Provide the [X, Y] coordinate of the cell's center where the given text is located.  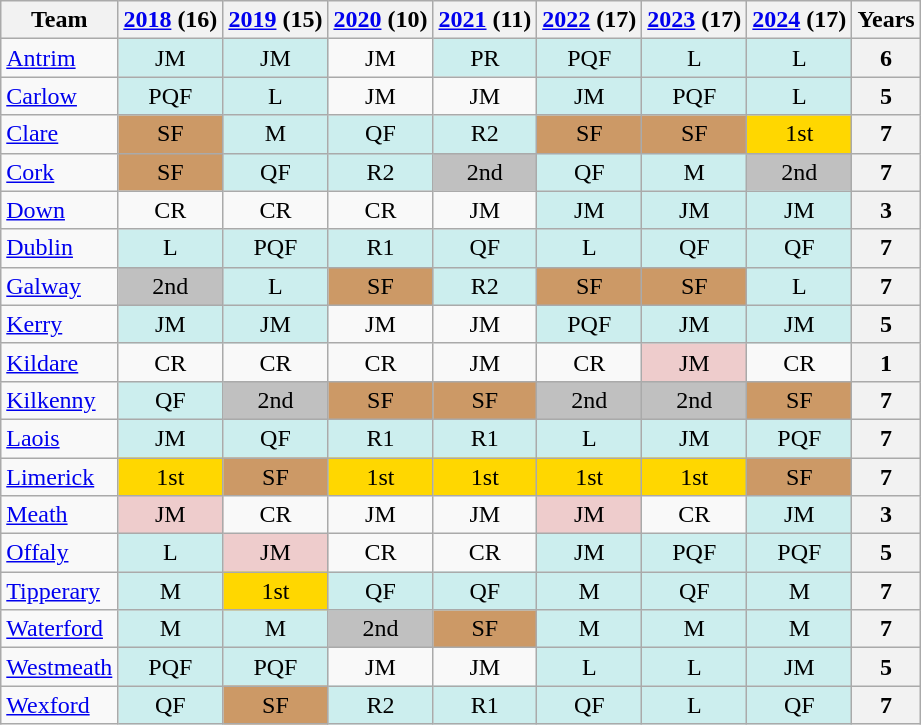
Tipperary [60, 591]
Years [886, 20]
Laois [60, 438]
1 [886, 362]
Clare [60, 134]
2019 (15) [276, 20]
Carlow [60, 96]
2024 (17) [800, 20]
6 [886, 58]
Westmeath [60, 667]
Team [60, 20]
2018 (16) [170, 20]
2021 (11) [485, 20]
Kilkenny [60, 400]
Limerick [60, 477]
Down [60, 210]
Cork [60, 172]
Waterford [60, 629]
2022 (17) [590, 20]
Dublin [60, 248]
PR [485, 58]
Galway [60, 286]
Kildare [60, 362]
2020 (10) [380, 20]
Offaly [60, 553]
Antrim [60, 58]
Kerry [60, 324]
2023 (17) [694, 20]
Wexford [60, 705]
Meath [60, 515]
